Return (x, y) of the center of cell containing provided text 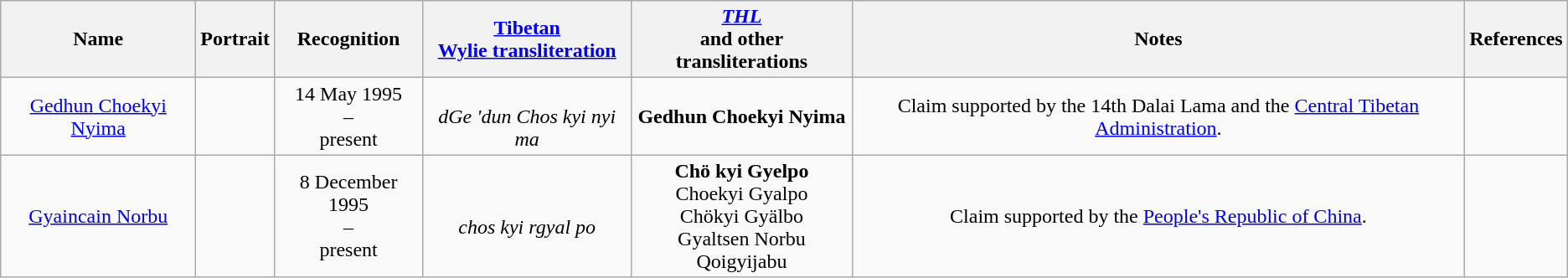
Portrait (235, 39)
THLand other transliterations (742, 39)
Recognition (348, 39)
8 December 1995–present (348, 216)
Claim supported by the People's Republic of China. (1158, 216)
14 May 1995–present (348, 116)
Notes (1158, 39)
Claim supported by the 14th Dalai Lama and the Central Tibetan Administration. (1158, 116)
dGe 'dun Chos kyi nyi ma (528, 116)
chos kyi rgyal po (528, 216)
Chö kyi GyelpoChoekyi GyalpoChökyi GyälboGyaltsen NorbuQoigyijabu (742, 216)
TibetanWylie transliteration (528, 39)
Name (99, 39)
References (1516, 39)
Gyaincain Norbu (99, 216)
